Search for the cell housing the specified text and yield its (X, Y) center coordinate. 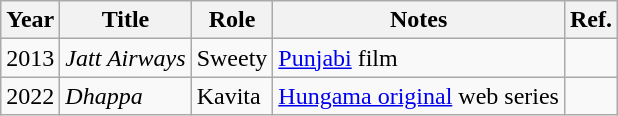
Year (30, 20)
Notes (419, 20)
Kavita (232, 96)
Sweety (232, 58)
Jatt Airways (126, 58)
Punjabi film (419, 58)
Role (232, 20)
Hungama original web series (419, 96)
Ref. (590, 20)
2022 (30, 96)
2013 (30, 58)
Dhappa (126, 96)
Title (126, 20)
